Return [X, Y] of the center of cell containing provided text 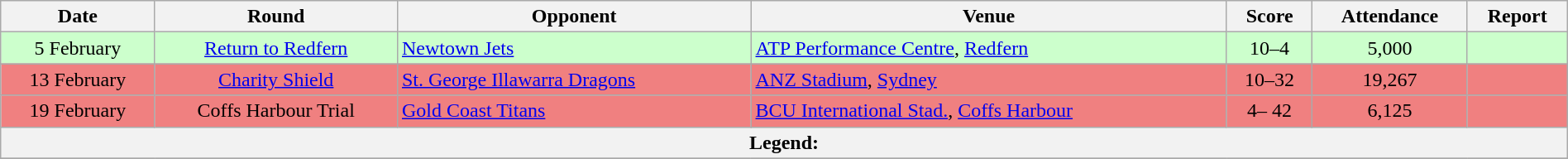
Return to Redfern [276, 48]
St. George Illawarra Dragons [574, 79]
5 February [78, 48]
BCU International Stad., Coffs Harbour [989, 111]
Round [276, 17]
Venue [989, 17]
4– 42 [1269, 111]
Report [1517, 17]
Legend: [784, 142]
19,267 [1389, 79]
Attendance [1389, 17]
Charity Shield [276, 79]
Gold Coast Titans [574, 111]
Date [78, 17]
10–32 [1269, 79]
13 February [78, 79]
ANZ Stadium, Sydney [989, 79]
ATP Performance Centre, Redfern [989, 48]
Coffs Harbour Trial [276, 111]
19 February [78, 111]
Opponent [574, 17]
6,125 [1389, 111]
5,000 [1389, 48]
10–4 [1269, 48]
Score [1269, 17]
Newtown Jets [574, 48]
